Search for the cell housing the specified text and yield its [X, Y] center coordinate. 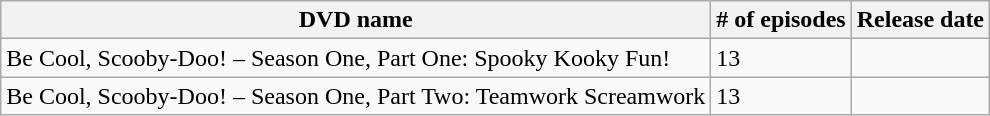
Release date [920, 20]
DVD name [356, 20]
Be Cool, Scooby-Doo! – Season One, Part One: Spooky Kooky Fun! [356, 58]
# of episodes [781, 20]
Be Cool, Scooby-Doo! – Season One, Part Two: Teamwork Screamwork [356, 96]
